Determine the [x, y] coordinate at the center of the cell enclosing the given text.  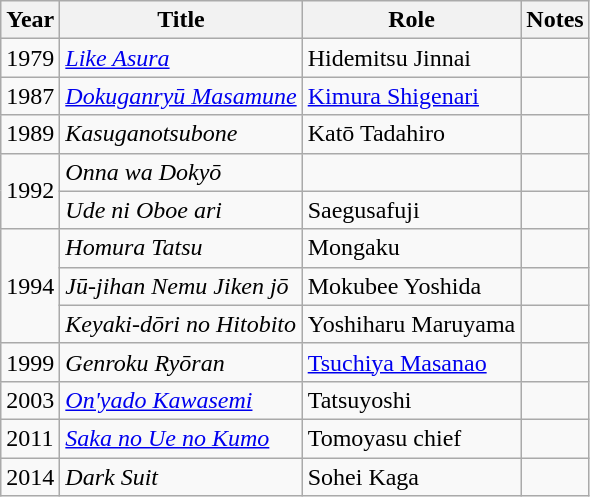
Mongaku [412, 248]
Like Asura [181, 58]
Tsuchiya Masanao [412, 362]
Dokuganryū Masamune [181, 96]
Kasuganotsubone [181, 134]
Dark Suit [181, 477]
Year [30, 20]
Keyaki-dōri no Hitobito [181, 324]
Notes [555, 20]
Role [412, 20]
Saka no Ue no Kumo [181, 438]
Jū-jihan Nemu Jiken jō [181, 286]
Ude ni Oboe ari [181, 210]
1994 [30, 286]
Genroku Ryōran [181, 362]
1987 [30, 96]
1989 [30, 134]
Sohei Kaga [412, 477]
Onna wa Dokyō [181, 172]
1992 [30, 191]
Hidemitsu Jinnai [412, 58]
Tomoyasu chief [412, 438]
On'yado Kawasemi [181, 400]
Kimura Shigenari [412, 96]
2011 [30, 438]
1999 [30, 362]
2003 [30, 400]
Title [181, 20]
1979 [30, 58]
Tatsuyoshi [412, 400]
Homura Tatsu [181, 248]
Mokubee Yoshida [412, 286]
Katō Tadahiro [412, 134]
2014 [30, 477]
Saegusafuji [412, 210]
Yoshiharu Maruyama [412, 324]
